Return the (x, y) coordinate for the center point of the cell that contains the specified text.  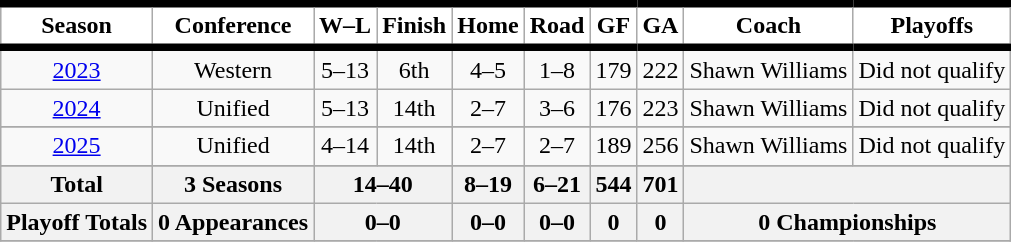
Road (557, 26)
6th (414, 68)
223 (660, 108)
14–40 (383, 184)
2025 (77, 146)
Coach (768, 26)
Season (77, 26)
W–L (346, 26)
6–21 (557, 184)
Playoff Totals (77, 222)
Conference (234, 26)
0 Appearances (234, 222)
Finish (414, 26)
3–6 (557, 108)
GF (614, 26)
701 (660, 184)
Western (234, 68)
179 (614, 68)
256 (660, 146)
8–19 (488, 184)
2023 (77, 68)
Total (77, 184)
4–5 (488, 68)
1–8 (557, 68)
3 Seasons (234, 184)
0 Championships (848, 222)
Home (488, 26)
GA (660, 26)
2024 (77, 108)
Playoffs (932, 26)
544 (614, 184)
189 (614, 146)
4–14 (346, 146)
222 (660, 68)
176 (614, 108)
